Return the [X, Y] coordinate for the center point of the cell that contains the specified text.  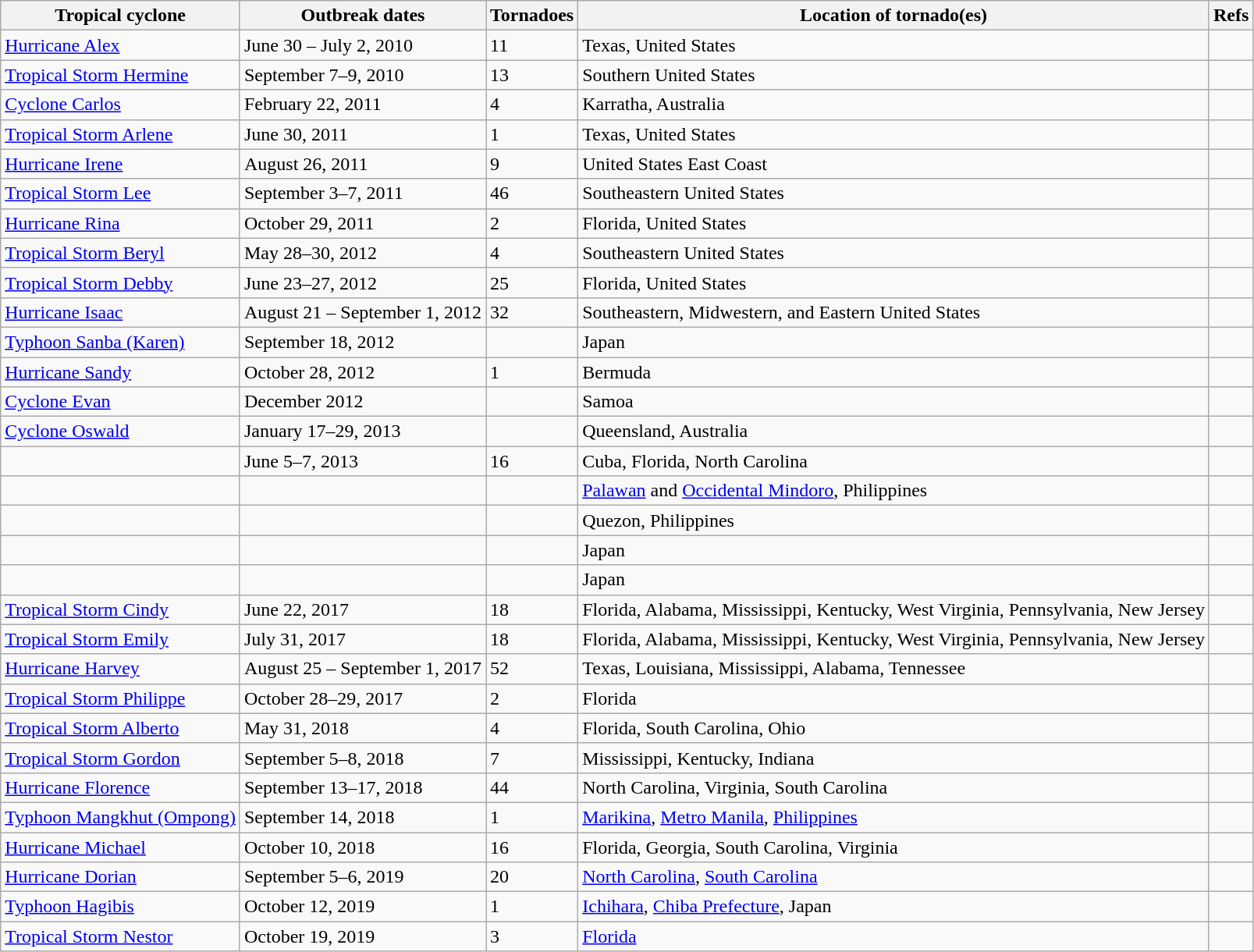
3 [531, 936]
July 31, 2017 [362, 639]
Samoa [894, 402]
Ichihara, Chiba Prefecture, Japan [894, 907]
Hurricane Rina [120, 223]
Tropical cyclone [120, 16]
44 [531, 787]
Cyclone Oswald [120, 432]
11 [531, 45]
Florida, South Carolina, Ohio [894, 728]
Hurricane Irene [120, 164]
August 25 – September 1, 2017 [362, 669]
Tropical Storm Debby [120, 282]
September 3–7, 2011 [362, 194]
Karratha, Australia [894, 105]
October 10, 2018 [362, 847]
Texas, Louisiana, Mississippi, Alabama, Tennessee [894, 669]
Cuba, Florida, North Carolina [894, 461]
May 31, 2018 [362, 728]
7 [531, 758]
Tropical Storm Beryl [120, 253]
Tropical Storm Alberto [120, 728]
North Carolina, Virginia, South Carolina [894, 787]
20 [531, 877]
October 28, 2012 [362, 372]
Southeastern, Midwestern, and Eastern United States [894, 312]
Refs [1231, 16]
Typhoon Sanba (Karen) [120, 342]
Mississippi, Kentucky, Indiana [894, 758]
Hurricane Dorian [120, 877]
October 28–29, 2017 [362, 698]
Tropical Storm Emily [120, 639]
June 30 – July 2, 2010 [362, 45]
Hurricane Isaac [120, 312]
December 2012 [362, 402]
September 18, 2012 [362, 342]
Queensland, Australia [894, 432]
Cyclone Evan [120, 402]
Tropical Storm Philippe [120, 698]
August 26, 2011 [362, 164]
October 12, 2019 [362, 907]
August 21 – September 1, 2012 [362, 312]
Tropical Storm Nestor [120, 936]
June 5–7, 2013 [362, 461]
Typhoon Hagibis [120, 907]
June 30, 2011 [362, 134]
Hurricane Harvey [120, 669]
Palawan and Occidental Mindoro, Philippines [894, 491]
September 5–8, 2018 [362, 758]
Tropical Storm Gordon [120, 758]
Location of tornado(es) [894, 16]
United States East Coast [894, 164]
Tropical Storm Hermine [120, 75]
9 [531, 164]
Tropical Storm Lee [120, 194]
North Carolina, South Carolina [894, 877]
Bermuda [894, 372]
October 29, 2011 [362, 223]
September 7–9, 2010 [362, 75]
October 19, 2019 [362, 936]
Marikina, Metro Manila, Philippines [894, 817]
Tropical Storm Arlene [120, 134]
46 [531, 194]
Tornadoes [531, 16]
32 [531, 312]
13 [531, 75]
52 [531, 669]
September 13–17, 2018 [362, 787]
Hurricane Alex [120, 45]
January 17–29, 2013 [362, 432]
May 28–30, 2012 [362, 253]
Southern United States [894, 75]
Typhoon Mangkhut (Ompong) [120, 817]
Hurricane Sandy [120, 372]
September 5–6, 2019 [362, 877]
Hurricane Florence [120, 787]
Tropical Storm Cindy [120, 609]
September 14, 2018 [362, 817]
Florida, Georgia, South Carolina, Virginia [894, 847]
Hurricane Michael [120, 847]
Outbreak dates [362, 16]
June 23–27, 2012 [362, 282]
June 22, 2017 [362, 609]
Quezon, Philippines [894, 520]
Cyclone Carlos [120, 105]
February 22, 2011 [362, 105]
25 [531, 282]
